Return the (X, Y) coordinate for the center point of the cell that contains the specified text.  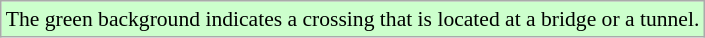
The green background indicates a crossing that is located at a bridge or a tunnel. (353, 19)
